Scan for the cell matching the given text and deliver its (x, y) coordinate at center. 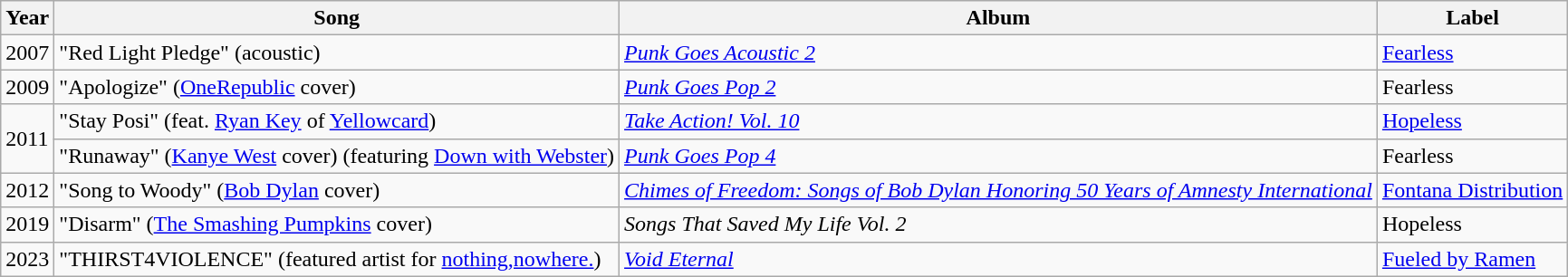
"THIRST4VIOLENCE" (featured artist for nothing,nowhere.) (337, 259)
"Red Light Pledge" (acoustic) (337, 53)
"Song to Woody" (Bob Dylan cover) (337, 190)
2012 (27, 190)
Album (998, 18)
Songs That Saved My Life Vol. 2 (998, 224)
"Apologize" (OneRepublic cover) (337, 87)
Label (1472, 18)
"Stay Posi" (feat. Ryan Key of Yellowcard) (337, 121)
2011 (27, 138)
Punk Goes Pop 2 (998, 87)
Chimes of Freedom: Songs of Bob Dylan Honoring 50 Years of Amnesty International (998, 190)
2023 (27, 259)
Punk Goes Acoustic 2 (998, 53)
Void Eternal (998, 259)
Punk Goes Pop 4 (998, 156)
"Disarm" (The Smashing Pumpkins cover) (337, 224)
Song (337, 18)
Take Action! Vol. 10 (998, 121)
Year (27, 18)
"Runaway" (Kanye West cover) (featuring Down with Webster) (337, 156)
2009 (27, 87)
Fontana Distribution (1472, 190)
Fueled by Ramen (1472, 259)
2007 (27, 53)
2019 (27, 224)
